Determine the (X, Y) coordinate at the center of the cell enclosing the given text.  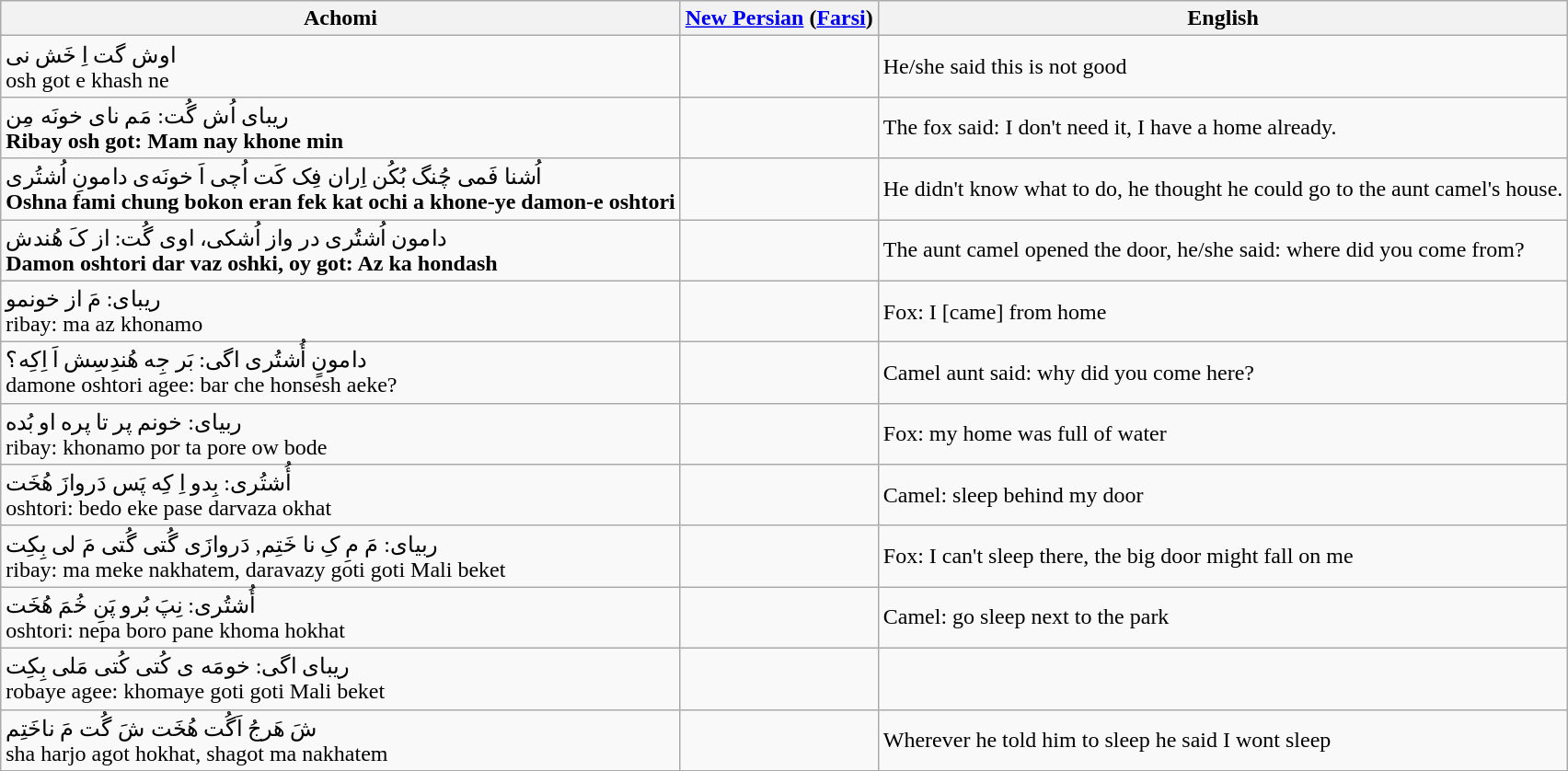
شَ هَرجُ اَگُت هُخَت شَ گُت مَ ناخَتِمsha harjo agot hokhat, shagot ma nakhatem (340, 740)
دامون اُشتُری در واز اُشکی، اوی گُت: از کَ هُندشDamon oshtori dar vaz oshki, oy got: Az ka hondash (340, 250)
ریبای اگی: خومَه ى كُتى كُتى مَلى بِكِتrobaye agee: khomaye goti goti Mali beket (340, 679)
Achomi (340, 18)
The aunt camel opened the door, he/she said: where did you come from? (1223, 250)
Fox: I can't sleep there, the big door might fall on me (1223, 556)
Camel: sleep behind my door (1223, 495)
He didn't know what to do, he thought he could go to the aunt camel's house. (1223, 190)
أُشتُرى: نِپَ بُرو پَنِ خُمَ هُخَتoshtori: nepa boro pane khoma hokhat (340, 618)
The fox said: I don't need it, I have a home already. (1223, 127)
اوش گت اِ خَش نیosh got e khash ne (340, 66)
Fox: I [came] from home (1223, 311)
اُشنا فَمی چُنگ بُکُن اِران فِک کَت اُچی اَ خونَه‌ی دامونِ اُشتُریOshna fami chung bokon eran fek kat ochi a khone-ye damon-e oshtori (340, 190)
New Persian (Farsi) (778, 18)
ریبای اُش گُت: مَم نای خونَه مِنRibay osh got: Mam nay khone min (340, 127)
ربياى: مَ مِ کِ نا خَتِم, دَروازَى گُتى گُتى مَ لى بِكِتribay: ma meke nakhatem, daravazy goti goti Mali beket (340, 556)
Camel aunt said: why did you come here? (1223, 374)
Fox: my home was full of water (1223, 434)
ربياى: خونم پر تا پره او بُدهribay: khonamo por ta pore ow bode (340, 434)
Wherever he told him to sleep he said I wont sleep (1223, 740)
دامونٍ أُشتُرى اگی: بَر جِه هُندِسِش اَ اِكِه؟damone oshtori agee: bar che honsesh aeke? (340, 374)
Camel: go sleep next to the park (1223, 618)
أُشتُرى: بِدو اِ كِه پَس دَروازَ هُخَتoshtori: bedo eke pase darvaza okhat (340, 495)
ریبای: مَ از خونموribay: ma az khonamo (340, 311)
He/she said this is not good (1223, 66)
English (1223, 18)
